From the cell containing the given text, extract its center point as (X, Y) coordinate. 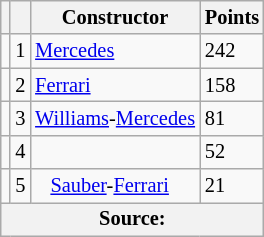
242 (232, 51)
Williams-Mercedes (115, 118)
81 (232, 118)
Source: (132, 219)
Mercedes (115, 51)
5 (20, 186)
3 (20, 118)
Points (232, 17)
Ferrari (115, 85)
1 (20, 51)
4 (20, 152)
Sauber-Ferrari (115, 186)
158 (232, 85)
52 (232, 152)
21 (232, 186)
2 (20, 85)
Constructor (115, 17)
